Output the (X, Y) coordinate of the center of the cell containing the given text.  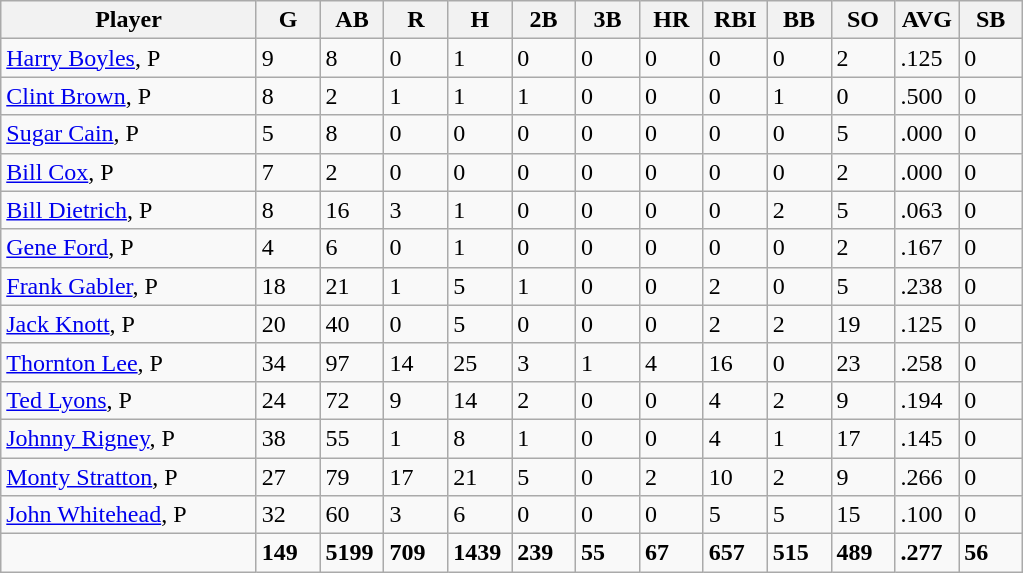
RBI (735, 20)
3B (608, 20)
20 (288, 324)
Bill Dietrich, P (128, 210)
.266 (927, 477)
1439 (480, 553)
72 (352, 400)
R (416, 20)
67 (671, 553)
Frank Gabler, P (128, 286)
38 (288, 438)
239 (544, 553)
G (288, 20)
H (480, 20)
18 (288, 286)
Gene Ford, P (128, 248)
Clint Brown, P (128, 96)
.238 (927, 286)
709 (416, 553)
Harry Boyles, P (128, 58)
.277 (927, 553)
24 (288, 400)
2B (544, 20)
5199 (352, 553)
.500 (927, 96)
Ted Lyons, P (128, 400)
10 (735, 477)
.167 (927, 248)
.063 (927, 210)
23 (863, 362)
657 (735, 553)
19 (863, 324)
AVG (927, 20)
SO (863, 20)
Johnny Rigney, P (128, 438)
Monty Stratton, P (128, 477)
27 (288, 477)
34 (288, 362)
97 (352, 362)
7 (288, 172)
32 (288, 515)
60 (352, 515)
15 (863, 515)
HR (671, 20)
.100 (927, 515)
Sugar Cain, P (128, 134)
149 (288, 553)
.194 (927, 400)
40 (352, 324)
56 (991, 553)
AB (352, 20)
Thornton Lee, P (128, 362)
Jack Knott, P (128, 324)
489 (863, 553)
79 (352, 477)
515 (799, 553)
.258 (927, 362)
.145 (927, 438)
SB (991, 20)
Bill Cox, P (128, 172)
Player (128, 20)
BB (799, 20)
25 (480, 362)
John Whitehead, P (128, 515)
